From the cell containing the given text, extract its center point as (X, Y) coordinate. 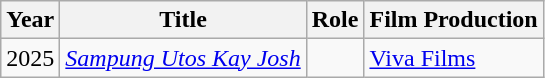
Title (183, 20)
Viva Films (454, 58)
Film Production (454, 20)
Sampung Utos Kay Josh (183, 58)
Role (335, 20)
2025 (30, 58)
Year (30, 20)
